Determine the (X, Y) coordinate at the center of the cell enclosing the given text.  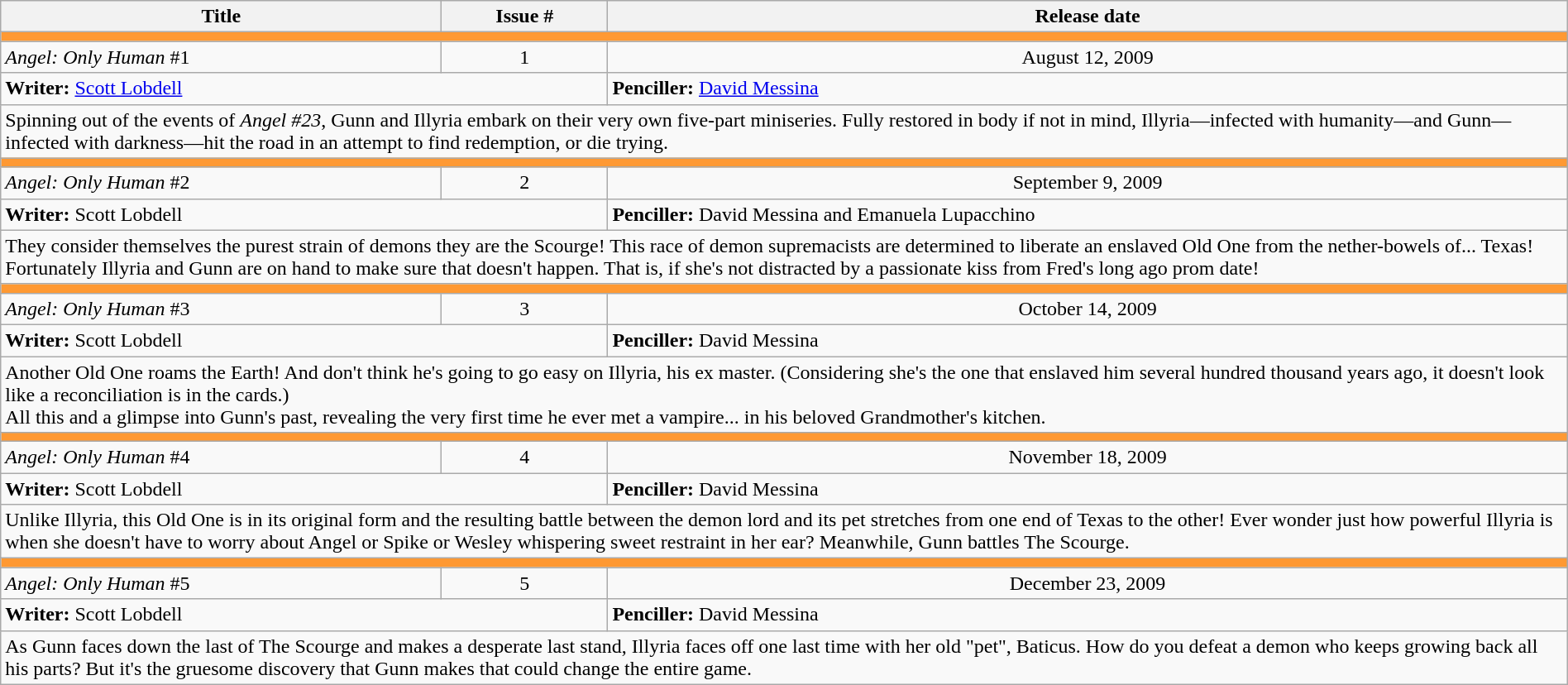
November 18, 2009 (1088, 457)
October 14, 2009 (1088, 309)
2 (524, 183)
Angel: Only Human #5 (222, 583)
Issue # (524, 17)
1 (524, 57)
December 23, 2009 (1088, 583)
3 (524, 309)
Angel: Only Human #1 (222, 57)
September 9, 2009 (1088, 183)
August 12, 2009 (1088, 57)
Angel: Only Human #3 (222, 309)
Title (222, 17)
Penciller: David Messina and Emanuela Lupacchino (1088, 214)
Angel: Only Human #4 (222, 457)
5 (524, 583)
Release date (1088, 17)
4 (524, 457)
Angel: Only Human #2 (222, 183)
